Scan for the cell matching the given text and deliver its (x, y) coordinate at center. 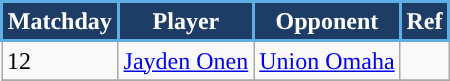
12 (60, 60)
Opponent (327, 22)
Union Omaha (327, 60)
Jayden Onen (186, 60)
Player (186, 22)
Matchday (60, 22)
Ref (424, 22)
